Provide the (X, Y) coordinate of the cell's center where the given text is located.  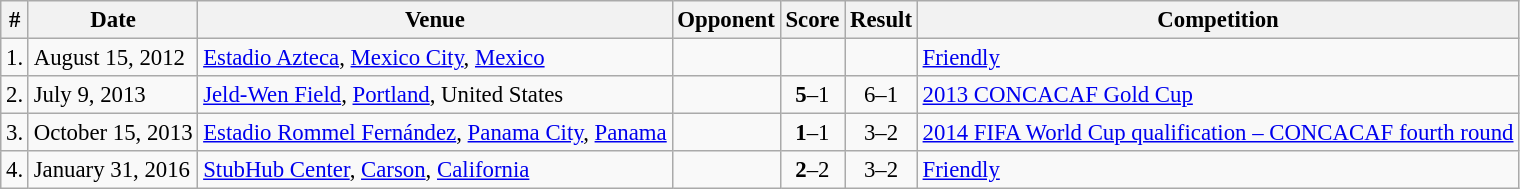
Score (812, 20)
# (15, 20)
Competition (1218, 20)
Estadio Rommel Fernández, Panama City, Panama (435, 133)
2. (15, 95)
Opponent (726, 20)
Result (882, 20)
2–2 (812, 170)
Venue (435, 20)
October 15, 2013 (112, 133)
Date (112, 20)
4. (15, 170)
5–1 (812, 95)
August 15, 2012 (112, 58)
1–1 (812, 133)
January 31, 2016 (112, 170)
StubHub Center, Carson, California (435, 170)
2013 CONCACAF Gold Cup (1218, 95)
6–1 (882, 95)
Jeld-Wen Field, Portland, United States (435, 95)
2014 FIFA World Cup qualification – CONCACAF fourth round (1218, 133)
Estadio Azteca, Mexico City, Mexico (435, 58)
July 9, 2013 (112, 95)
3. (15, 133)
1. (15, 58)
